Search for the cell housing the specified text and yield its [X, Y] center coordinate. 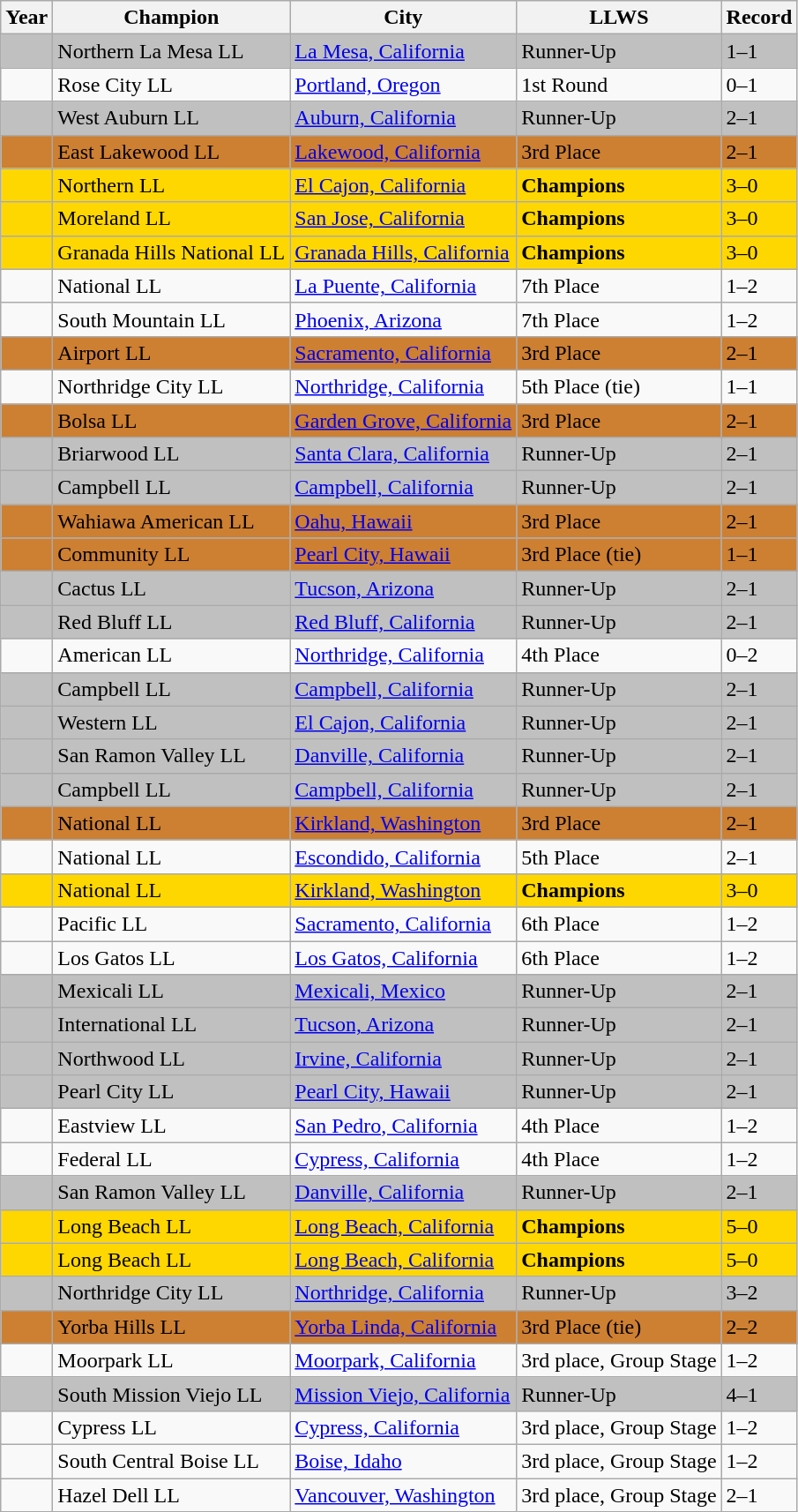
Red Bluff, California [404, 622]
Western LL [171, 722]
Hazel Dell LL [171, 1495]
Santa Clara, California [404, 454]
0–2 [759, 655]
San Pedro, California [404, 1126]
La Mesa, California [404, 51]
Northwood LL [171, 1059]
Airport LL [171, 353]
Bolsa LL [171, 421]
1st Round [619, 85]
Cactus LL [171, 588]
Northern La Mesa LL [171, 51]
South Central Boise LL [171, 1461]
LLWS [619, 18]
5th Place [619, 857]
Briarwood LL [171, 454]
Pacific LL [171, 924]
Auburn, California [404, 118]
East Lakewood LL [171, 152]
South Mission Viejo LL [171, 1394]
5th Place (tie) [619, 386]
Northern LL [171, 185]
City [404, 18]
Boise, Idaho [404, 1461]
Phoenix, Arizona [404, 319]
Moorpark, California [404, 1360]
Moorpark LL [171, 1360]
0–1 [759, 85]
Pearl City LL [171, 1092]
Wahiawa American LL [171, 521]
Yorba Linda, California [404, 1327]
Mission Viejo, California [404, 1394]
Portland, Oregon [404, 85]
American LL [171, 655]
Oahu, Hawaii [404, 521]
Rose City LL [171, 85]
Mexicali LL [171, 992]
Cypress LL [171, 1427]
International LL [171, 1025]
4–1 [759, 1394]
Lakewood, California [404, 152]
Federal LL [171, 1159]
Granada Hills, California [404, 252]
Champion [171, 18]
Los Gatos LL [171, 957]
Irvine, California [404, 1059]
West Auburn LL [171, 118]
2–2 [759, 1327]
Community LL [171, 555]
Eastview LL [171, 1126]
Los Gatos, California [404, 957]
Record [759, 18]
Vancouver, Washington [404, 1495]
Red Bluff LL [171, 622]
Yorba Hills LL [171, 1327]
3–2 [759, 1293]
Escondido, California [404, 857]
South Mountain LL [171, 319]
San Jose, California [404, 219]
Year [26, 18]
Garden Grove, California [404, 421]
Moreland LL [171, 219]
Granada Hills National LL [171, 252]
Mexicali, Mexico [404, 992]
La Puente, California [404, 286]
